Find where the given text appears and provide that cell's center as (x, y) coordinate. 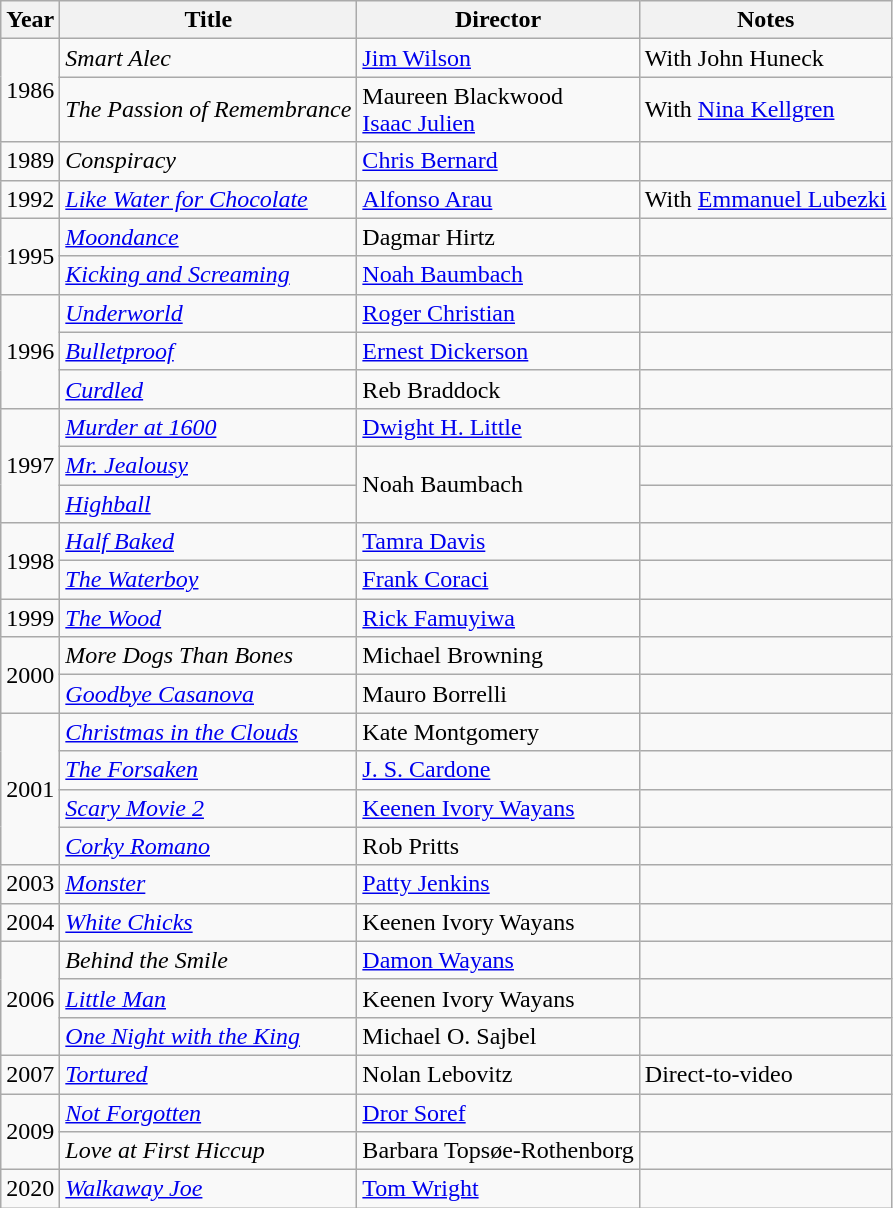
2009 (30, 1132)
Patty Jenkins (498, 884)
Conspiracy (208, 161)
Ernest Dickerson (498, 351)
Notes (766, 20)
Little Man (208, 998)
2006 (30, 998)
Murder at 1600 (208, 427)
The Waterboy (208, 580)
Chris Bernard (498, 161)
1999 (30, 618)
2001 (30, 789)
Goodbye Casanova (208, 694)
Year (30, 20)
Moondance (208, 237)
Dror Soref (498, 1113)
Michael Browning (498, 656)
Title (208, 20)
Jim Wilson (498, 58)
With John Huneck (766, 58)
Tortured (208, 1074)
Walkaway Joe (208, 1189)
Michael O. Sajbel (498, 1036)
More Dogs Than Bones (208, 656)
Damon Wayans (498, 960)
With Nina Kellgren (766, 110)
Maureen BlackwoodIsaac Julien (498, 110)
Dagmar Hirtz (498, 237)
Scary Movie 2 (208, 808)
Tamra Davis (498, 542)
White Chicks (208, 922)
Rob Pritts (498, 846)
Roger Christian (498, 313)
Kate Montgomery (498, 732)
1995 (30, 256)
1996 (30, 351)
Christmas in the Clouds (208, 732)
One Night with the King (208, 1036)
Monster (208, 884)
Corky Romano (208, 846)
1986 (30, 90)
Bulletproof (208, 351)
2003 (30, 884)
Alfonso Arau (498, 199)
Not Forgotten (208, 1113)
J. S. Cardone (498, 770)
Kicking and Screaming (208, 275)
Mr. Jealousy (208, 465)
Tom Wright (498, 1189)
Mauro Borrelli (498, 694)
2007 (30, 1074)
Frank Coraci (498, 580)
1997 (30, 465)
2000 (30, 675)
Love at First Hiccup (208, 1151)
With Emmanuel Lubezki (766, 199)
The Forsaken (208, 770)
1989 (30, 161)
Direct-to-video (766, 1074)
2020 (30, 1189)
The Wood (208, 618)
1992 (30, 199)
Director (498, 20)
Curdled (208, 389)
Smart Alec (208, 58)
Half Baked (208, 542)
Behind the Smile (208, 960)
Like Water for Chocolate (208, 199)
The Passion of Remembrance (208, 110)
1998 (30, 561)
Rick Famuyiwa (498, 618)
Underworld (208, 313)
Highball (208, 503)
Reb Braddock (498, 389)
Dwight H. Little (498, 427)
2004 (30, 922)
Barbara Topsøe-Rothenborg (498, 1151)
Nolan Lebovitz (498, 1074)
